Output the [x, y] coordinate of the center of the cell containing the given text.  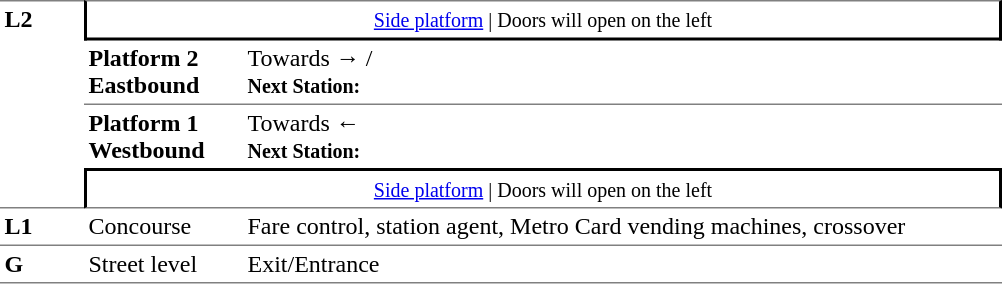
Platform 2Eastbound [164, 72]
Street level [164, 264]
L1 [42, 226]
Fare control, station agent, Metro Card vending machines, crossover [622, 226]
Platform 1Westbound [164, 136]
L2 [42, 104]
Towards ← Next Station: [622, 136]
G [42, 264]
Exit/Entrance [622, 264]
Towards → / Next Station: [622, 72]
Concourse [164, 226]
